Pinpoint the cell where the given text exists, returning its [X, Y] midpoint coordinate. 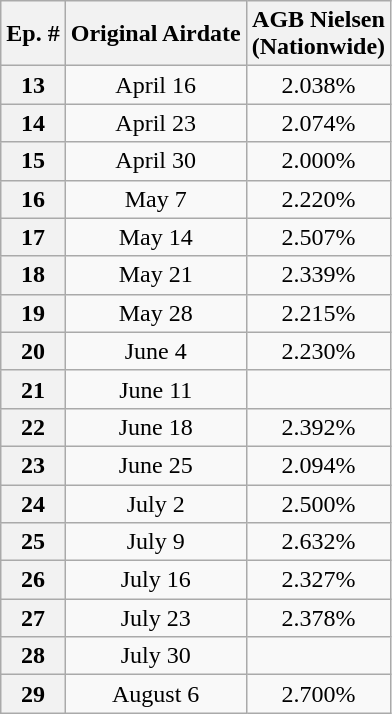
13 [33, 85]
27 [33, 618]
June 11 [156, 389]
14 [33, 123]
July 30 [156, 656]
May 28 [156, 313]
2.507% [318, 237]
2.094% [318, 465]
18 [33, 275]
19 [33, 313]
June 25 [156, 465]
22 [33, 427]
May 7 [156, 199]
2.339% [318, 275]
2.074% [318, 123]
June 4 [156, 351]
20 [33, 351]
2.392% [318, 427]
21 [33, 389]
2.378% [318, 618]
May 14 [156, 237]
April 30 [156, 161]
2.215% [318, 313]
July 9 [156, 542]
24 [33, 503]
2.000% [318, 161]
23 [33, 465]
Ep. # [33, 34]
15 [33, 161]
25 [33, 542]
2.038% [318, 85]
17 [33, 237]
July 16 [156, 580]
July 2 [156, 503]
2.230% [318, 351]
AGB Nielsen(Nationwide) [318, 34]
2.220% [318, 199]
29 [33, 694]
26 [33, 580]
June 18 [156, 427]
2.500% [318, 503]
April 16 [156, 85]
August 6 [156, 694]
May 21 [156, 275]
16 [33, 199]
28 [33, 656]
2.700% [318, 694]
April 23 [156, 123]
2.632% [318, 542]
July 23 [156, 618]
Original Airdate [156, 34]
2.327% [318, 580]
